Find where the given text appears and provide that cell's center as (X, Y) coordinate. 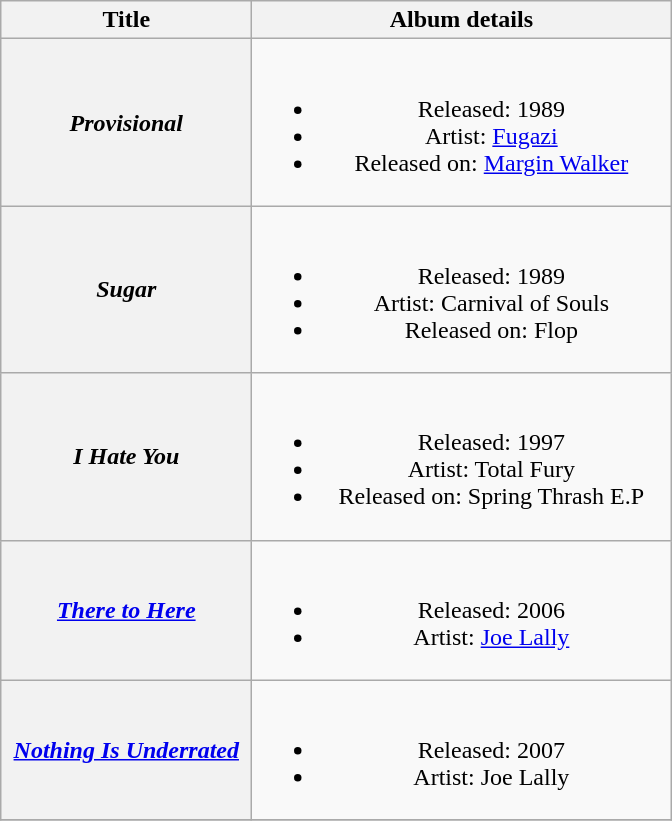
Album details (462, 20)
Released: 1989Artist: FugaziReleased on: Margin Walker (462, 122)
Released: 2007Artist: Joe Lally (462, 750)
I Hate You (126, 456)
Released: 1989Artist: Carnival of SoulsReleased on: Flop (462, 290)
Provisional (126, 122)
There to Here (126, 610)
Nothing Is Underrated (126, 750)
Released: 1997Artist: Total FuryReleased on: Spring Thrash E.P (462, 456)
Sugar (126, 290)
Title (126, 20)
Released: 2006Artist: Joe Lally (462, 610)
